Detect which cell encompasses the target text, then output its [X, Y] center coordinate. 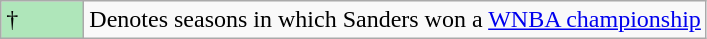
† [42, 20]
Denotes seasons in which Sanders won a WNBA championship [396, 20]
